Return the (x, y) coordinate for the center point of the cell that contains the specified text.  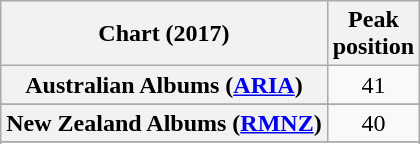
41 (373, 85)
Chart (2017) (164, 34)
Peak position (373, 34)
New Zealand Albums (RMNZ) (164, 123)
Australian Albums (ARIA) (164, 85)
40 (373, 123)
